Scan for the cell matching the given text and deliver its (X, Y) coordinate at center. 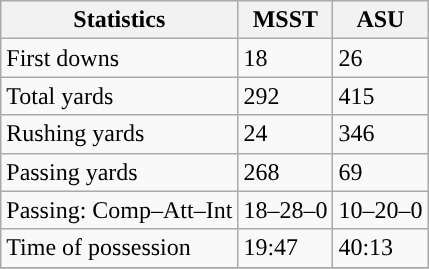
24 (286, 134)
10–20–0 (380, 210)
Passing yards (120, 172)
69 (380, 172)
40:13 (380, 248)
292 (286, 96)
First downs (120, 58)
Time of possession (120, 248)
MSST (286, 20)
ASU (380, 20)
Statistics (120, 20)
26 (380, 58)
346 (380, 134)
268 (286, 172)
Passing: Comp–Att–Int (120, 210)
Rushing yards (120, 134)
18–28–0 (286, 210)
18 (286, 58)
19:47 (286, 248)
415 (380, 96)
Total yards (120, 96)
